Capture the cell that displays the provided text and extract its [x, y] central coordinate. 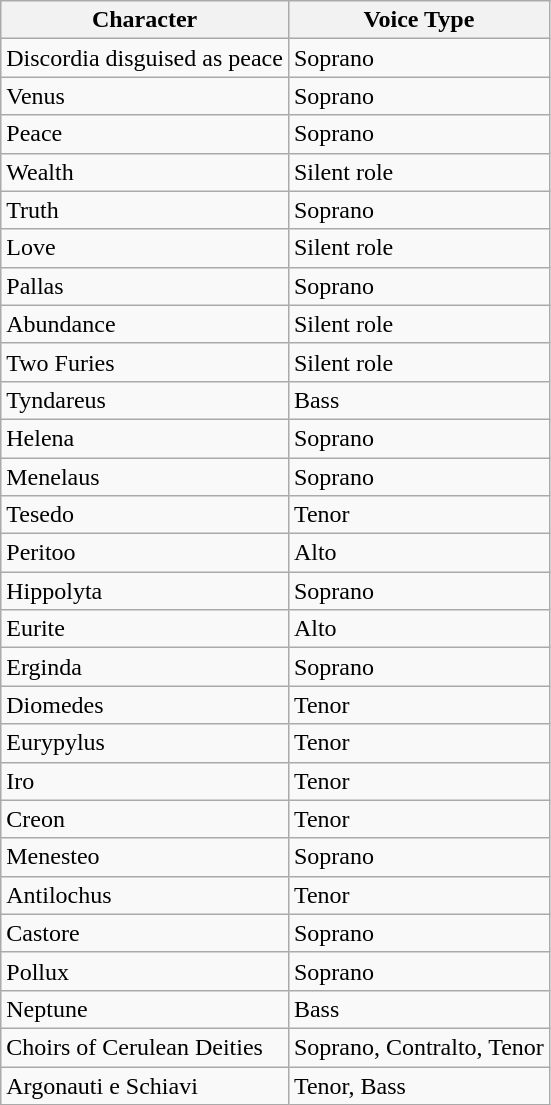
Pollux [145, 971]
Love [145, 248]
Tenor, Bass [418, 1085]
Diomedes [145, 705]
Two Furies [145, 362]
Helena [145, 438]
Voice Type [418, 20]
Pallas [145, 286]
Eurypylus [145, 743]
Choirs of Cerulean Deities [145, 1047]
Abundance [145, 324]
Erginda [145, 667]
Eurite [145, 629]
Neptune [145, 1009]
Discordia disguised as peace [145, 58]
Tyndareus [145, 400]
Argonauti e Schiavi [145, 1085]
Iro [145, 781]
Character [145, 20]
Peace [145, 134]
Truth [145, 210]
Castore [145, 933]
Menesteo [145, 857]
Menelaus [145, 477]
Hippolyta [145, 591]
Soprano, Contralto, Tenor [418, 1047]
Wealth [145, 172]
Creon [145, 819]
Peritoo [145, 553]
Tesedo [145, 515]
Venus [145, 96]
Antilochus [145, 895]
